Extract the (X, Y) coordinate from the center of the cell holding the provided text.  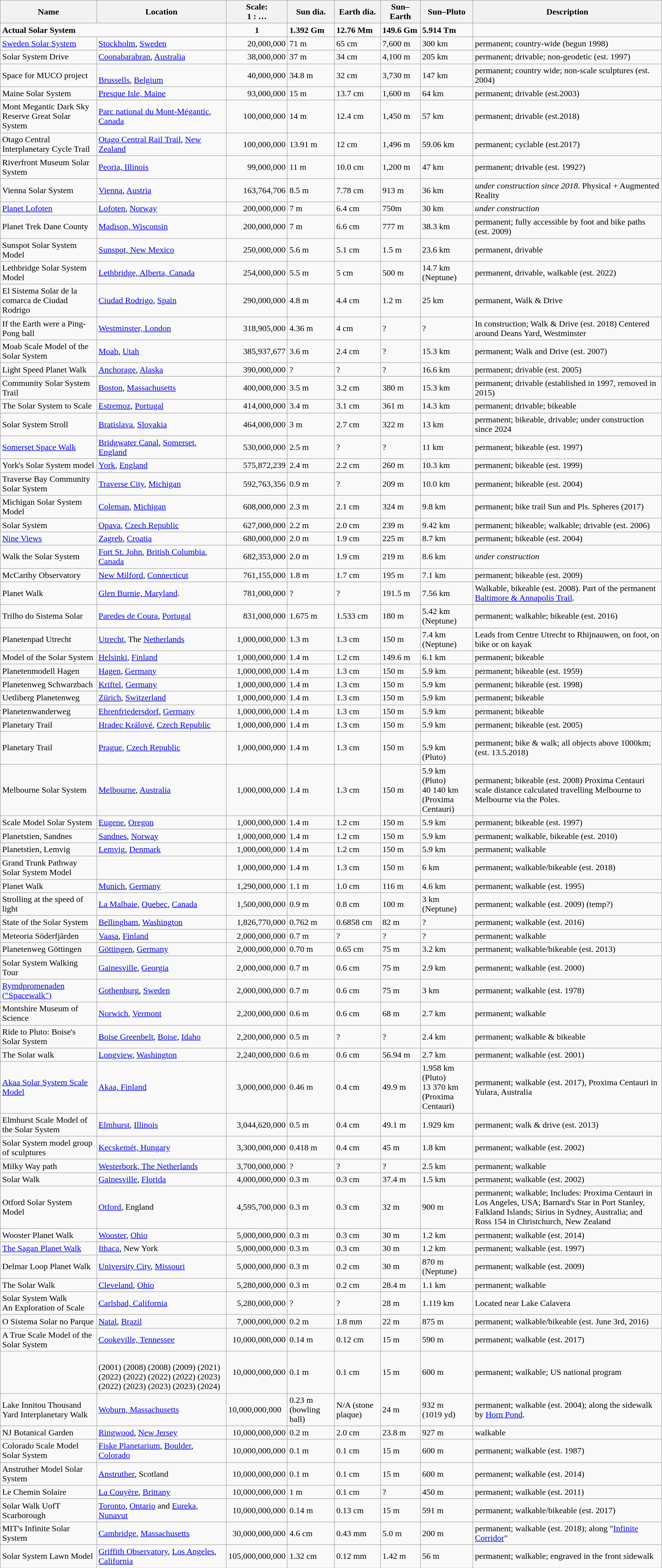
permanent; fully accessible by foot and bike paths (est. 2009) (567, 226)
Planetstien, Lemvig (48, 849)
Ithaca, New York (161, 1249)
10.3 km (446, 465)
Anstruther, Scotland (161, 1474)
2.7 cm (358, 424)
390,000,000 (257, 370)
47 km (446, 167)
10.0 km (446, 484)
71 m (311, 44)
Actual Solar System (113, 30)
322 m (400, 424)
Zürich, Switzerland (161, 698)
Ehrenfriedersdorf, Germany (161, 711)
1.5 km (446, 1179)
permanent; walkable (est. 1978) (567, 990)
1,200 m (400, 167)
Sun–Pluto (446, 12)
Trilho do Sistema Solar (48, 616)
290,000,000 (257, 301)
250,000,000 (257, 250)
12.4 cm (358, 116)
Solar System model group of sculptures (48, 1147)
Description (567, 12)
30 km (446, 208)
1 (257, 30)
464,000,000 (257, 424)
590 m (446, 1340)
Boise Greenbelt, Boise, Idaho (161, 1036)
3.1 cm (358, 406)
Peoria, Illinois (161, 167)
Woburn, Massachusetts (161, 1410)
Akaa Solar System Scale Model (48, 1087)
40,000,000 (257, 75)
permanent; bikeable (est. 2008) Proxima Centauri scale distance calculated travelling Melbourne to Melbourne via the Poles. (567, 790)
Parc national du Mont-Mégantic, Canada (161, 116)
Planetenwanderweg (48, 711)
500 m (400, 273)
Estremoz, Portugal (161, 406)
permanent; walkable (est. 2001) (567, 1055)
Delmar Loop Planet Walk (48, 1267)
0.13 cm (358, 1510)
Zagreb, Croatia (161, 538)
400,000,000 (257, 388)
Carlsbad, California (161, 1303)
Vienna Solar System (48, 190)
permanent; bikeable (est. 1999) (567, 465)
Ringwood, New Jersey (161, 1433)
Eugene, Oregon (161, 822)
Community Solar System Trail (48, 388)
385,937,677 (257, 352)
1.958 km (Pluto) 13 370 km (Proxima Centauri) (446, 1087)
Lofoten, Norway (161, 208)
Solar System Walking Tour (48, 968)
30,000,000,000 (257, 1533)
Akaa, Finland (161, 1087)
permanent; drivable (est. 1992?) (567, 167)
5.1 cm (358, 250)
254,000,000 (257, 273)
La Malbaie, Quebec, Canada (161, 904)
permanent; walkable (est. 1995) (567, 886)
682,353,000 (257, 557)
2.4 cm (358, 352)
Gothenburg, Sweden (161, 990)
191.5 m (400, 594)
7,000,000,000 (257, 1321)
Opava, Czech Republic (161, 525)
9.8 km (446, 507)
Otago Central Interplanetary Cycle Trail (48, 144)
York, England (161, 465)
Somerset Space Walk (48, 447)
Bellingham, Washington (161, 922)
permanent; walkable/bikeable (est. 2017) (567, 1510)
1,500,000,000 (257, 904)
permanent; walkable (est. 1987) (567, 1451)
permanent; walkable (est. 2009) (temp?) (567, 904)
1.8 km (446, 1147)
1.7 cm (358, 575)
68 m (400, 1014)
Solar Walk (48, 1179)
324 m (400, 507)
Brussells, Belgium (161, 75)
permanent; walk & drive (est. 2013) (567, 1125)
7.56 km (446, 594)
permanent; walkable, bikeable (est. 2010) (567, 836)
777 m (400, 226)
0.65 cm (358, 949)
Stockholm, Sweden (161, 44)
permanent; drivable (est.2003) (567, 93)
3 km (446, 990)
Walk the Solar System (48, 557)
3,044,620,000 (257, 1125)
Glen Burnie, Maryland. (161, 594)
The Sagan Planet Walk (48, 1249)
5.9 km (Pluto) (446, 748)
5 cm (358, 273)
361 m (400, 406)
592,763,356 (257, 484)
permanent; drivable; bikeable (567, 406)
Bratislava, Slovakia (161, 424)
750m (400, 208)
0.43 mm (358, 1533)
1,450 m (400, 116)
Traverse City, Michigan (161, 484)
3,000,000,000 (257, 1087)
Nine Views (48, 538)
Colorado Scale Model Solar System (48, 1451)
4,100 m (400, 57)
380 m (400, 388)
28.4 m (400, 1285)
12 cm (358, 144)
219 m (400, 557)
209 m (400, 484)
Planet Trek Dane County (48, 226)
The Solar System to Scale (48, 406)
Longview, Washington (161, 1055)
4 cm (358, 328)
4.36 m (311, 328)
0.12 mm (358, 1556)
permanent; country wide; non-scale sculptures (est. 2004) (567, 75)
49.1 m (400, 1125)
900 m (446, 1207)
13 km (446, 424)
Vienna, Austria (161, 190)
York's Solar System model (48, 465)
Sun–Earth (400, 12)
Lethbridge, Alberta, Canada (161, 273)
5.5 m (311, 273)
NJ Botanical Garden (48, 1433)
Anstruther Model Solar System (48, 1474)
Moab, Utah (161, 352)
Walkable, bikeable (est. 2008). Part of the permanent Baltimore & Annapolis Trail. (567, 594)
Located near Lake Calavera (567, 1303)
permanent; walkable/bikeable (est. June 3rd, 2016) (567, 1321)
Göttingen, Germany (161, 949)
N/A (stone plaque) (358, 1410)
927 m (446, 1433)
Leads from Centre Utrecht to Rhijnauwen, on foot, on bike or on kayak (567, 640)
Prague, Czech Republic (161, 748)
591 m (446, 1510)
2.3 m (311, 507)
In construction; Walk & Drive (est. 2018) Centered around Deans Yard, Westminster (567, 328)
831,000,000 (257, 616)
1.675 m (311, 616)
318,905,000 (257, 328)
Strolling at the speed of light (48, 904)
225 m (400, 538)
6.4 cm (358, 208)
3.4 m (311, 406)
414,000,000 (257, 406)
34.8 m (311, 75)
Grand Trunk Pathway Solar System Model (48, 867)
MIT's Infinite Solar System (48, 1533)
Fort St. John, British Columbia, Canada (161, 557)
permanent; walkable (est. 2004); along the sidewalk by Horn Pond. (567, 1410)
Hagen, Germany (161, 671)
Earth dia. (358, 12)
1.8 m (311, 575)
116 m (400, 886)
4.8 m (311, 301)
Cookeville, Tennessee (161, 1340)
permanent; bike trail Sun and Pls. Spheres (2017) (567, 507)
56.94 m (400, 1055)
4,000,000,000 (257, 1179)
38.3 km (446, 226)
0.70 m (311, 949)
permanent, drivable (567, 250)
Gainesville, Florida (161, 1179)
Otago Central Rail Trail, New Zealand (161, 144)
23.8 m (400, 1433)
Solar System (48, 525)
permanent, drivable, walkable (est. 2022) (567, 273)
3 km (Neptune) (446, 904)
Elmhurst Scale Model of the Solar System (48, 1125)
Location (161, 12)
permanent, Walk & Drive (567, 301)
32 m (400, 1207)
1.3 m (311, 640)
4,595,700,000 (257, 1207)
1.929 km (446, 1125)
5.6 m (311, 250)
Planetenmodell Hagen (48, 671)
permanent; drivable (est. 2005) (567, 370)
permanent; walkable (est. 2017), Proxima Centauri in Yulara, Australia (567, 1087)
Toronto, Ontario and Eureka, Nunavut (161, 1510)
37.4 m (400, 1179)
Moab Scale Model of the Solar System (48, 352)
Bridgwater Canal, Somerset, England (161, 447)
(2001) (2008) (2008) (2009) (2021) (2022) (2022) (2022) (2022) (2023) (2022) (2023) (2023) (2023) (2024) (161, 1372)
La Couyère, Brittany (161, 1492)
4.6 km (446, 886)
Name (48, 12)
Lethbridge Solar System Model (48, 273)
7,600 m (400, 44)
49.9 m (400, 1087)
A True Scale Model of the Solar System (48, 1340)
Cambridge, Massachusetts (161, 1533)
Presque Isle, Maine (161, 93)
260 m (400, 465)
Planet Lofoten (48, 208)
608,000,000 (257, 507)
2.1 cm (358, 507)
permanent; walkable (est. 2017) (567, 1340)
180 m (400, 616)
1.8 mm (358, 1321)
under construction since 2018. Physical + Augmented Reality (567, 190)
Norwich, Vermont (161, 1014)
93,000,000 (257, 93)
Space for MUCO project (48, 75)
Montshire Museum of Science (48, 1014)
Paredes de Coura, Portugal (161, 616)
0.8 cm (358, 904)
147 km (446, 75)
Model of the Solar System (48, 658)
Lemvig, Denmark (161, 849)
1,496 m (400, 144)
1.5 m (400, 250)
3.2 km (446, 949)
permanent; bikeable (est. 2009) (567, 575)
Vaasa, Finland (161, 936)
Lake Innitou Thousand Yard Interplanetary Walk (48, 1410)
59.06 km (446, 144)
permanent; walkable; engraved in the front sidewalk (567, 1556)
El Sistema Solar de la comarca de Ciudad Rodrigo (48, 301)
Westminster, London (161, 328)
Traverse Bay Community Solar System (48, 484)
9.42 km (446, 525)
1.533 cm (358, 616)
Michigan Solar System Model (48, 507)
Sweden Solar System (48, 44)
105,000,000,000 (257, 1556)
56 m (446, 1556)
2.2 m (311, 525)
195 m (400, 575)
permanent; Walk and Drive (est. 2007) (567, 352)
Natal, Brazil (161, 1321)
6.6 cm (358, 226)
State of the Solar System (48, 922)
permanent; walkable; bikeable (est. 2016) (567, 616)
5.0 m (400, 1533)
Mont Megantic Dark Sky Reserve Great Solar System (48, 116)
2.9 km (446, 968)
3,700,000,000 (257, 1166)
4.4 cm (358, 301)
7.78 cm (358, 190)
The Solar Walk (48, 1285)
14.7 km (Neptune) (446, 273)
permanent; bikeable (est. 1998) (567, 684)
permanent; walkable/bikeable (est. 2013) (567, 949)
13.91 m (311, 144)
Coleman, Michigan (161, 507)
0.46 m (311, 1087)
28 m (400, 1303)
Ciudad Rodrigo, Spain (161, 301)
McCarthy Observatory (48, 575)
2.5 km (446, 1166)
Helsinki, Finland (161, 658)
Rymdpromenaden ("Spacewalk") (48, 990)
permanent; drivable (established in 1997, removed in 2015) (567, 388)
1.42 m (400, 1556)
20,000,000 (257, 44)
permanent; walkable (est. 1997) (567, 1249)
permanent; walkable (est. 2011) (567, 1492)
Kriftel, Germany (161, 684)
3,300,000,000 (257, 1147)
4.6 cm (311, 1533)
Madison, Wisconsin (161, 226)
38,000,000 (257, 57)
Sunspot, New Mexico (161, 250)
permanent; walkable & bikeable (567, 1036)
36 km (446, 190)
239 m (400, 525)
450 m (446, 1492)
530,000,000 (257, 447)
Solar Walk UofT Scarborough (48, 1510)
Planetstien, Sandnes (48, 836)
5.9 km (Pluto) 40 140 km (Proxima Centauri) (446, 790)
Ride to Pluto: Boise's Solar System (48, 1036)
The Solar walk (48, 1055)
1.2 m (400, 301)
3.2 cm (358, 388)
57 km (446, 116)
2.2 cm (358, 465)
37 m (311, 57)
Griffith Observatory, Los Angeles, California (161, 1556)
1.32 cm (311, 1556)
Scale Model Solar System (48, 822)
1.119 km (446, 1303)
6 km (446, 867)
22 m (400, 1321)
Boston, Massachusetts (161, 388)
Wooster Planet Walk (48, 1235)
1,290,000,000 (257, 886)
New Milford, Connecticut (161, 575)
2.4 km (446, 1036)
Solar System WalkAn Exploration of Scale (48, 1303)
Kecskemét, Hungary (161, 1147)
Cleveland, Ohio (161, 1285)
11 m (311, 167)
permanent; drivable (est.2018) (567, 116)
permanent; bike & walk; all objects above 1000km; (est. 13.5.2018) (567, 748)
Melbourne Solar System (48, 790)
0.12 cm (358, 1340)
8.7 km (446, 538)
Uetliberg Planetenweg (48, 698)
permanent; walkable; US national program (567, 1372)
Coonabarabran, Australia (161, 57)
16.6 km (446, 370)
Elmhurst, Illinois (161, 1125)
8.6 km (446, 557)
Sun dia. (311, 12)
walkable (567, 1433)
200 m (446, 1533)
permanent; bikeable, drivable; under construction since 2024 (567, 424)
5.42 km (Neptune) (446, 616)
Fiske Planetarium, Boulder, Colorado (161, 1451)
932 m (1019 yd) (446, 1410)
1.1 m (311, 886)
Utrecht, The Netherlands (161, 640)
Sunspot Solar System Model (48, 250)
2.4 m (311, 465)
2.5 m (311, 447)
0.6858 cm (358, 922)
3 m (311, 424)
Solar System Lawn Model (48, 1556)
24 m (400, 1410)
875 m (446, 1321)
1,600 m (400, 93)
45 m (400, 1147)
34 cm (358, 57)
3.6 m (311, 352)
Otford, England (161, 1207)
Gainesville, Georgia (161, 968)
761,155,000 (257, 575)
25 km (446, 301)
82 m (400, 922)
3,730 m (400, 75)
Wooster, Ohio (161, 1235)
permanent; walkable (est. 2018); along "Infinite Corridor" (567, 1533)
1.0 cm (358, 886)
627,000,000 (257, 525)
Solar System Drive (48, 57)
913 m (400, 190)
1.1 km (446, 1285)
149.6 Gm (400, 30)
10.0 cm (358, 167)
65 cm (358, 44)
163,764,706 (257, 190)
If the Earth were a Ping-Pong ball (48, 328)
14.3 km (446, 406)
11 km (446, 447)
870 m (Neptune) (446, 1267)
300 km (446, 44)
Solar System Stroll (48, 424)
Riverfront Museum Solar System (48, 167)
Sandnes, Norway (161, 836)
permanent; bikeable (est. 2005) (567, 725)
Le Chemin Solaire (48, 1492)
680,000,000 (257, 538)
Maine Solar System (48, 93)
575,872,239 (257, 465)
1.392 Gm (311, 30)
permanent; walkable (est. 2016) (567, 922)
Munich, Germany (161, 886)
149.6 m (400, 658)
12.76 Mm (358, 30)
6.1 km (446, 658)
permanent; walkable/bikeable (est. 2018) (567, 867)
0.762 m (311, 922)
205 km (446, 57)
1 m (311, 1492)
23.6 km (446, 250)
3.5 m (311, 388)
Westerbork, The Netherlands (161, 1166)
permanent; walkable (est. 2009) (567, 1267)
Otford Solar System Model (48, 1207)
Anchorage, Alaska (161, 370)
5.914 Tm (446, 30)
32 cm (358, 75)
Meteoria Söderfjärden (48, 936)
0.23 m (bowling ball) (311, 1410)
8.5 m (311, 190)
permanent; country-wide (begun 1998) (567, 44)
781,000,000 (257, 594)
permanent; drivable; non-geodetic (est. 1997) (567, 57)
University City, Missouri (161, 1267)
Hradec Králové, Czech Republic (161, 725)
Scale:1 : … (257, 12)
permanent; bikeable (est. 1959) (567, 671)
2,240,000,000 (257, 1055)
100 m (400, 904)
permanent; cyclable (est.2017) (567, 144)
64 km (446, 93)
1,826,770,000 (257, 922)
Light Speed Planet Walk (48, 370)
Planetenweg Schwarzbach (48, 684)
14 m (311, 116)
permanent; walkable (est. 2000) (567, 968)
99,000,000 (257, 167)
Planetenpad Utrecht (48, 640)
7.4 km (Neptune) (446, 640)
Planetenweg Göttingen (48, 949)
Milky Way path (48, 1166)
O Sistema Solar no Parque (48, 1321)
0.418 m (311, 1147)
7.1 km (446, 575)
Melbourne, Australia (161, 790)
permanent; bikeable; walkable; drivable (est. 2006) (567, 525)
13.7 cm (358, 93)
